For the text-containing cell, return its midpoint in [X, Y] coordinate format. 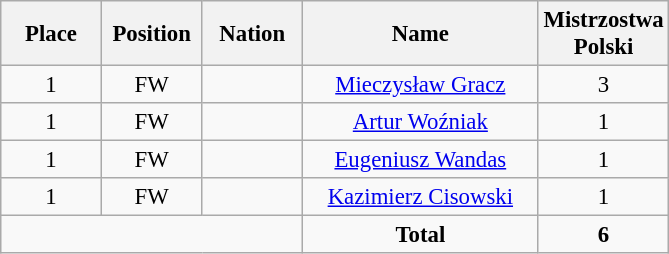
Nation [252, 34]
Name [421, 34]
Mieczysław Gracz [421, 85]
Eugeniusz Wandas [421, 160]
Kazimierz Cisowski [421, 197]
Position [152, 34]
Artur Woźniak [421, 122]
Total [421, 235]
Mistrzostwa Polski [604, 34]
3 [604, 85]
6 [604, 235]
Place [52, 34]
